Capture the cell that displays the provided text and extract its [x, y] central coordinate. 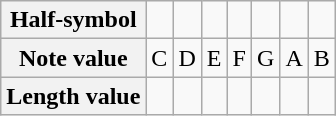
C [160, 58]
D [187, 58]
Half-symbol [74, 20]
G [265, 58]
E [214, 58]
Length value [74, 96]
A [294, 58]
B [322, 58]
Note value [74, 58]
F [239, 58]
